Output the [X, Y] coordinate of the center of the cell containing the given text.  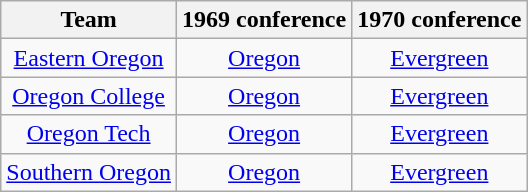
Oregon College [89, 96]
Oregon Tech [89, 134]
1970 conference [440, 20]
Eastern Oregon [89, 58]
Southern Oregon [89, 172]
Team [89, 20]
1969 conference [264, 20]
